Capture the cell that displays the provided text and extract its (x, y) central coordinate. 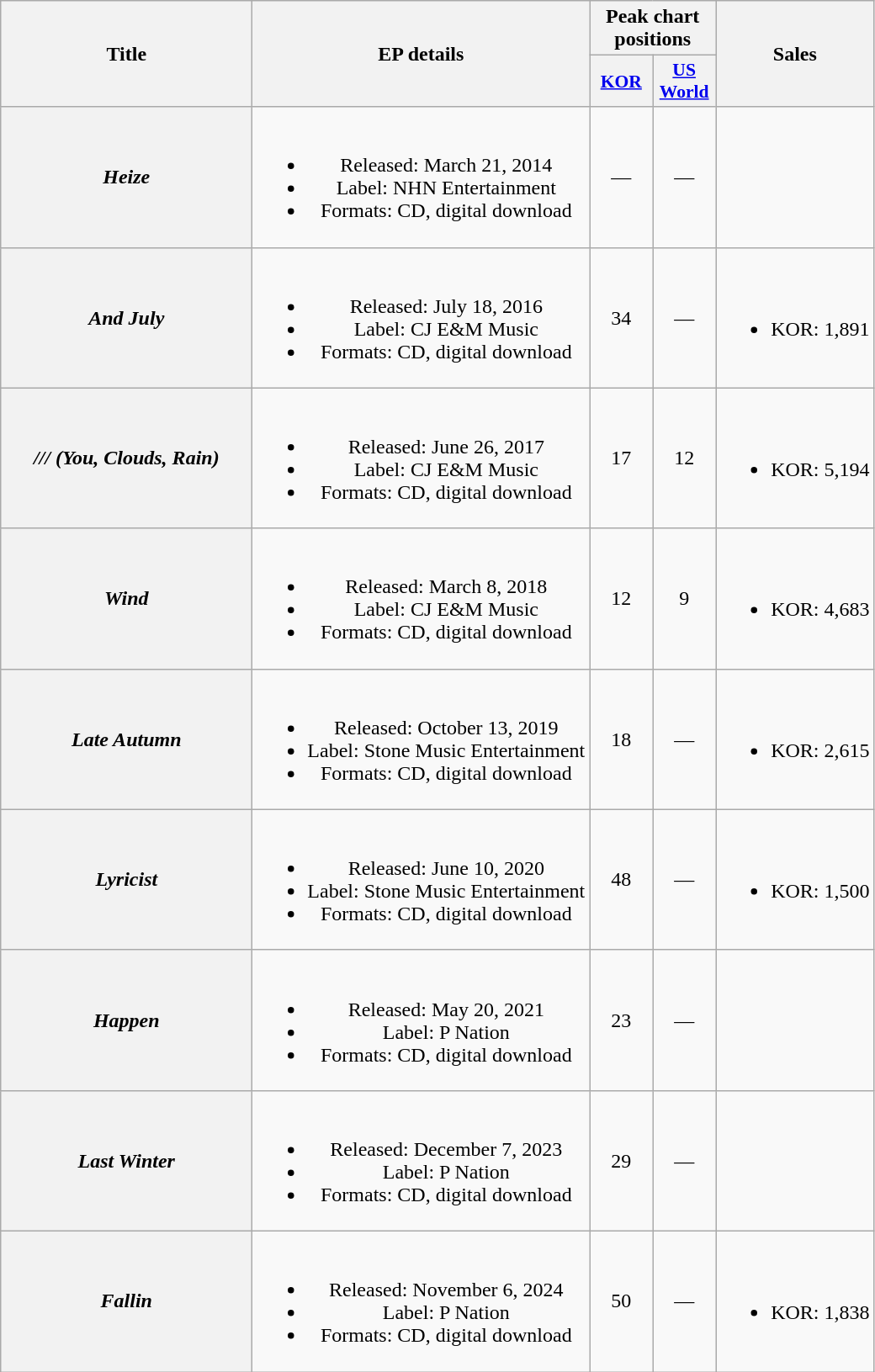
KOR: 1,500 (795, 880)
Released: November 6, 2024Label: P NationFormats: CD, digital download (421, 1300)
Title (126, 54)
Released: June 26, 2017Label: CJ E&M MusicFormats: CD, digital download (421, 458)
29 (621, 1161)
/// (You, Clouds, Rain) (126, 458)
Fallin (126, 1300)
48 (621, 880)
EP details (421, 54)
KOR: 4,683 (795, 599)
Lyricist (126, 880)
Released: March 21, 2014Label: NHN EntertainmentFormats: CD, digital download (421, 177)
Released: July 18, 2016Label: CJ E&M MusicFormats: CD, digital download (421, 318)
Happen (126, 1020)
Released: May 20, 2021Label: P NationFormats: CD, digital download (421, 1020)
And July (126, 318)
18 (621, 739)
KOR: 2,615 (795, 739)
Sales (795, 54)
Heize (126, 177)
Late Autumn (126, 739)
34 (621, 318)
Peak chartpositions (653, 29)
KOR: 1,838 (795, 1300)
Released: October 13, 2019Label: Stone Music EntertainmentFormats: CD, digital download (421, 739)
17 (621, 458)
9 (685, 599)
Released: December 7, 2023Label: P NationFormats: CD, digital download (421, 1161)
KOR (621, 81)
Released: June 10, 2020Label: Stone Music EntertainmentFormats: CD, digital download (421, 880)
Released: March 8, 2018Label: CJ E&M MusicFormats: CD, digital download (421, 599)
Wind (126, 599)
KOR: 5,194 (795, 458)
50 (621, 1300)
USWorld (685, 81)
23 (621, 1020)
Last Winter (126, 1161)
KOR: 1,891 (795, 318)
